Output the (x, y) coordinate of the center of the cell containing the given text.  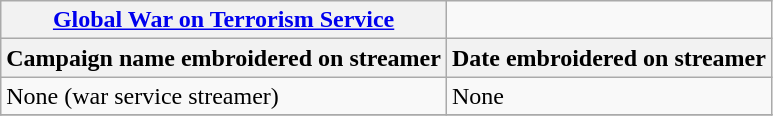
None (war service streamer) (224, 96)
Global War on Terrorism Service (224, 20)
Date embroidered on streamer (608, 58)
Campaign name embroidered on streamer (224, 58)
None (608, 96)
